Find where the given text appears and provide that cell's center as [x, y] coordinate. 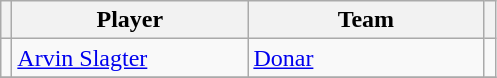
Arvin Slagter [130, 58]
Donar [366, 58]
Player [130, 20]
Team [366, 20]
